Capture the cell that displays the provided text and extract its (X, Y) central coordinate. 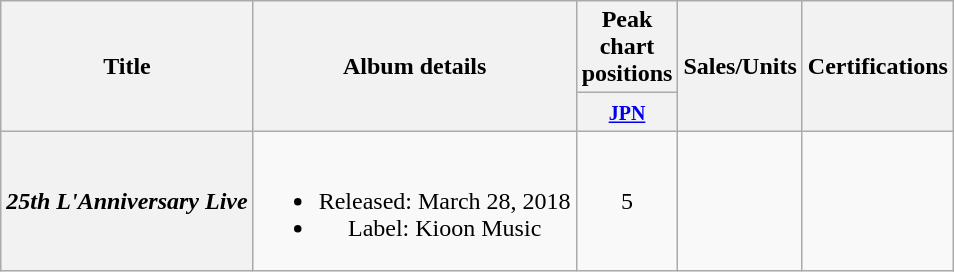
Title (127, 66)
Peak chart positions (627, 47)
25th L'Anniversary Live (127, 201)
Sales/Units (740, 66)
Released: March 28, 2018Label: Kioon Music (414, 201)
5 (627, 201)
Certifications (878, 66)
Album details (414, 66)
JPN (627, 112)
